Extract the [x, y] coordinate from the center of the cell holding the provided text.  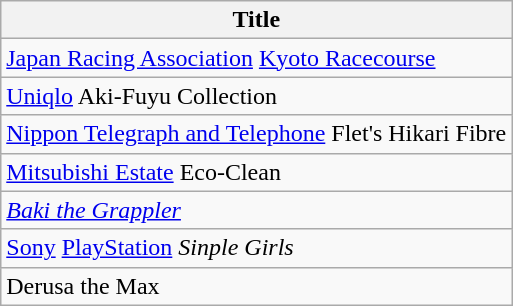
Nippon Telegraph and Telephone Flet's Hikari Fibre [256, 134]
Baki the Grappler [256, 210]
Japan Racing Association Kyoto Racecourse [256, 58]
Sony PlayStation Sinple Girls [256, 248]
Mitsubishi Estate Eco-Clean [256, 172]
Title [256, 20]
Uniqlo Aki-Fuyu Collection [256, 96]
Derusa the Max [256, 286]
